Provide the [X, Y] coordinate of the cell's center where the given text is located.  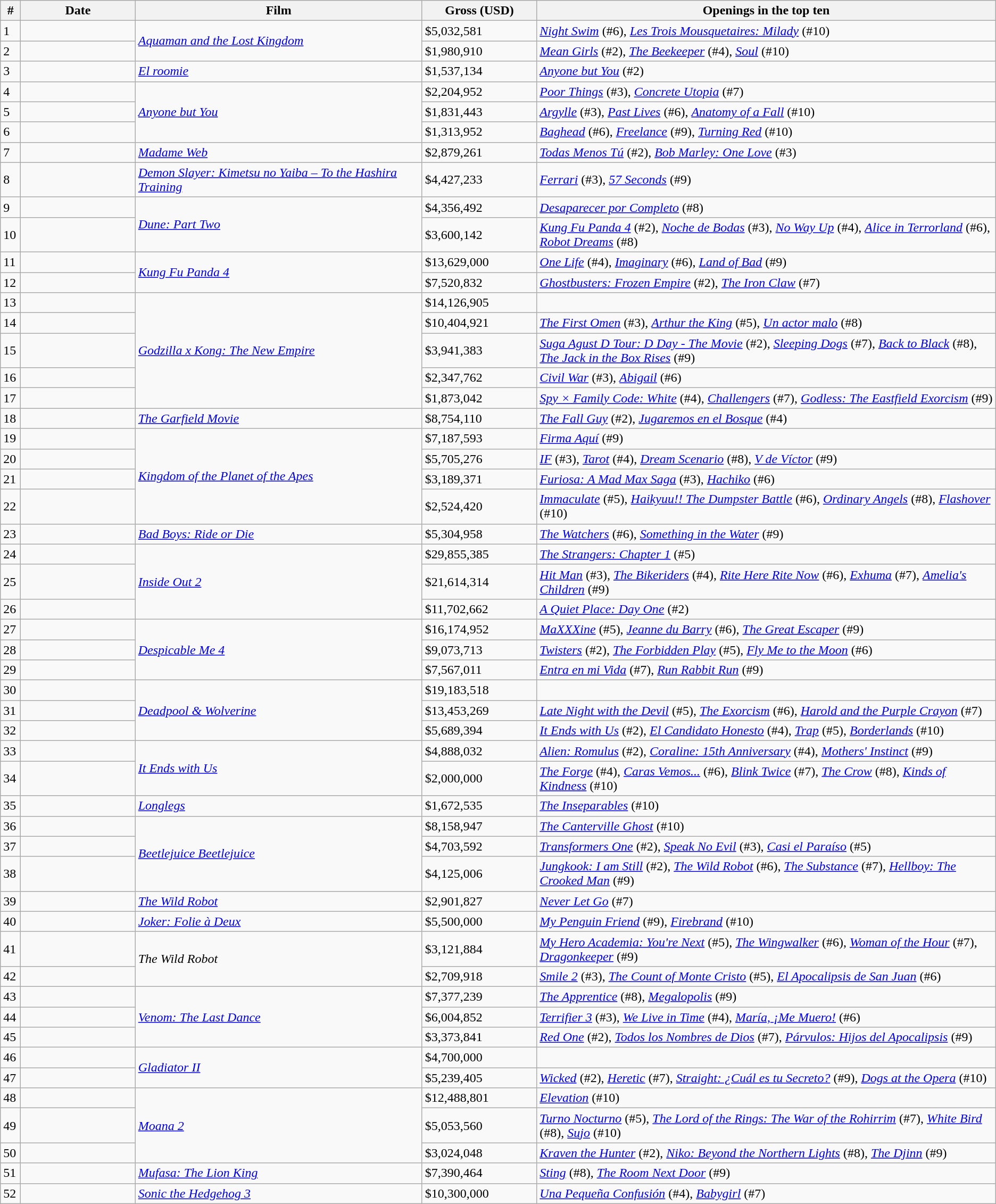
Furiosa: A Mad Max Saga (#3), Hachiko (#6) [766, 479]
27 [11, 629]
$5,304,958 [479, 534]
9 [11, 207]
$16,174,952 [479, 629]
$2,204,952 [479, 92]
$29,855,385 [479, 554]
Film [279, 11]
$8,158,947 [479, 826]
$9,073,713 [479, 650]
Night Swim (#6), Les Trois Mousquetaires: Milady (#10) [766, 31]
Sting (#8), The Room Next Door (#9) [766, 1173]
$12,488,801 [479, 1098]
1 [11, 31]
Suga Agust D Tour: D Day - The Movie (#2), Sleeping Dogs (#7), Back to Black (#8), The Jack in the Box Rises (#9) [766, 350]
13 [11, 303]
$13,453,269 [479, 711]
Hit Man (#3), The Bikeriders (#4), Rite Here Rite Now (#6), Exhuma (#7), Amelia's Children (#9) [766, 581]
MaXXXine (#5), Jeanne du Barry (#6), The Great Escaper (#9) [766, 629]
25 [11, 581]
$3,121,884 [479, 949]
46 [11, 1058]
$1,537,134 [479, 71]
The Inseparables (#10) [766, 806]
One Life (#4), Imaginary (#6), Land of Bad (#9) [766, 262]
$5,239,405 [479, 1078]
My Hero Academia: You're Next (#5), The Wingwalker (#6), Woman of the Hour (#7), Dragonkeeper (#9) [766, 949]
36 [11, 826]
Mufasa: The Lion King [279, 1173]
Smile 2 (#3), The Count of Monte Cristo (#5), El Apocalipsis de San Juan (#6) [766, 976]
19 [11, 439]
$1,873,042 [479, 398]
17 [11, 398]
4 [11, 92]
Beetlejuice Beetlejuice [279, 854]
Inside Out 2 [279, 581]
Gross (USD) [479, 11]
3 [11, 71]
El roomie [279, 71]
$1,980,910 [479, 51]
50 [11, 1153]
47 [11, 1078]
# [11, 11]
Ghostbusters: Frozen Empire (#2), The Iron Claw (#7) [766, 283]
Turno Nocturno (#5), The Lord of the Rings: The War of the Rohirrim (#7), White Bird (#8), Sujo (#10) [766, 1125]
Civil War (#3), Abigail (#6) [766, 378]
26 [11, 609]
Argylle (#3), Past Lives (#6), Anatomy of a Fall (#10) [766, 112]
Openings in the top ten [766, 11]
It Ends with Us (#2), El Candidato Honesto (#4), Trap (#5), Borderlands (#10) [766, 731]
$19,183,518 [479, 690]
Twisters (#2), The Forbidden Play (#5), Fly Me to the Moon (#6) [766, 650]
Venom: The Last Dance [279, 1017]
32 [11, 731]
6 [11, 132]
23 [11, 534]
IF (#3), Tarot (#4), Dream Scenario (#8), V de Víctor (#9) [766, 459]
$7,390,464 [479, 1173]
18 [11, 418]
8 [11, 180]
40 [11, 921]
Godzilla x Kong: The New Empire [279, 350]
Joker: Folie à Deux [279, 921]
24 [11, 554]
Immaculate (#5), Haikyuu!! The Dumpster Battle (#6), Ordinary Angels (#8), Flashover (#10) [766, 507]
51 [11, 1173]
The First Omen (#3), Arthur the King (#5), Un actor malo (#8) [766, 323]
7 [11, 152]
42 [11, 976]
10 [11, 234]
$10,404,921 [479, 323]
Una Pequeña Confusión (#4), Babygirl (#7) [766, 1193]
45 [11, 1037]
Baghead (#6), Freelance (#9), Turning Red (#10) [766, 132]
Kung Fu Panda 4 [279, 272]
Entra en mi Vida (#7), Run Rabbit Run (#9) [766, 670]
The Garfield Movie [279, 418]
34 [11, 778]
$5,500,000 [479, 921]
$2,347,762 [479, 378]
Jungkook: I am Still (#2), The Wild Robot (#6), The Substance (#7), Hellboy: The Crooked Man (#9) [766, 874]
$3,024,048 [479, 1153]
$1,313,952 [479, 132]
Wicked (#2), Heretic (#7), Straight: ¿Cuál es tu Secreto? (#9), Dogs at the Opera (#10) [766, 1078]
38 [11, 874]
Longlegs [279, 806]
$1,672,535 [479, 806]
$5,705,276 [479, 459]
43 [11, 996]
$3,941,383 [479, 350]
The Canterville Ghost (#10) [766, 826]
$4,700,000 [479, 1058]
$7,187,593 [479, 439]
41 [11, 949]
35 [11, 806]
30 [11, 690]
33 [11, 751]
Terrifier 3 (#3), We Live in Time (#4), María, ¡Me Muero! (#6) [766, 1017]
Never Let Go (#7) [766, 901]
Kingdom of the Planet of the Apes [279, 476]
22 [11, 507]
$7,567,011 [479, 670]
Kraven the Hunter (#2), Niko: Beyond the Northern Lights (#8), The Djinn (#9) [766, 1153]
52 [11, 1193]
$4,356,492 [479, 207]
It Ends with Us [279, 769]
A Quiet Place: Day One (#2) [766, 609]
$14,126,905 [479, 303]
Anyone but You (#2) [766, 71]
The Apprentice (#8), Megalopolis (#9) [766, 996]
11 [11, 262]
Transformers One (#2), Speak No Evil (#3), Casi el Paraíso (#5) [766, 846]
28 [11, 650]
$7,377,239 [479, 996]
Moana 2 [279, 1125]
$1,831,443 [479, 112]
Kung Fu Panda 4 (#2), Noche de Bodas (#3), No Way Up (#4), Alice in Terrorland (#6), Robot Dreams (#8) [766, 234]
Firma Aquí (#9) [766, 439]
$13,629,000 [479, 262]
49 [11, 1125]
My Penguin Friend (#9), Firebrand (#10) [766, 921]
29 [11, 670]
Date [78, 11]
Mean Girls (#2), The Beekeeper (#4), Soul (#10) [766, 51]
The Forge (#4), Caras Vemos... (#6), Blink Twice (#7), The Crow (#8), Kinds of Kindness (#10) [766, 778]
Dune: Part Two [279, 225]
Elevation (#10) [766, 1098]
Ferrari (#3), 57 Seconds (#9) [766, 180]
Bad Boys: Ride or Die [279, 534]
$4,888,032 [479, 751]
$8,754,110 [479, 418]
$21,614,314 [479, 581]
$4,703,592 [479, 846]
14 [11, 323]
$5,053,560 [479, 1125]
$3,600,142 [479, 234]
Despicable Me 4 [279, 649]
5 [11, 112]
$3,373,841 [479, 1037]
Sonic the Hedgehog 3 [279, 1193]
$3,189,371 [479, 479]
20 [11, 459]
15 [11, 350]
$5,689,394 [479, 731]
37 [11, 846]
48 [11, 1098]
Late Night with the Devil (#5), The Exorcism (#6), Harold and the Purple Crayon (#7) [766, 711]
31 [11, 711]
$2,879,261 [479, 152]
$4,427,233 [479, 180]
Anyone but You [279, 112]
$10,300,000 [479, 1193]
Aquaman and the Lost Kingdom [279, 41]
$4,125,006 [479, 874]
Spy × Family Code: White (#4), Challengers (#7), Godless: The Eastfield Exorcism (#9) [766, 398]
The Strangers: Chapter 1 (#5) [766, 554]
$2,524,420 [479, 507]
Todas Menos Tú (#2), Bob Marley: One Love (#3) [766, 152]
$11,702,662 [479, 609]
44 [11, 1017]
The Fall Guy (#2), Jugaremos en el Bosque (#4) [766, 418]
$2,901,827 [479, 901]
Deadpool & Wolverine [279, 711]
Red One (#2), Todos los Nombres de Dios (#7), Párvulos: Hijos del Apocalipsis (#9) [766, 1037]
$2,709,918 [479, 976]
Demon Slayer: Kimetsu no Yaiba – To the Hashira Training [279, 180]
39 [11, 901]
Desaparecer por Completo (#8) [766, 207]
Alien: Romulus (#2), Coraline: 15th Anniversary (#4), Mothers' Instinct (#9) [766, 751]
2 [11, 51]
Gladiator II [279, 1068]
$5,032,581 [479, 31]
16 [11, 378]
$6,004,852 [479, 1017]
$2,000,000 [479, 778]
Poor Things (#3), Concrete Utopia (#7) [766, 92]
Madame Web [279, 152]
The Watchers (#6), Something in the Water (#9) [766, 534]
21 [11, 479]
12 [11, 283]
$7,520,832 [479, 283]
